Capture the cell that displays the provided text and extract its (X, Y) central coordinate. 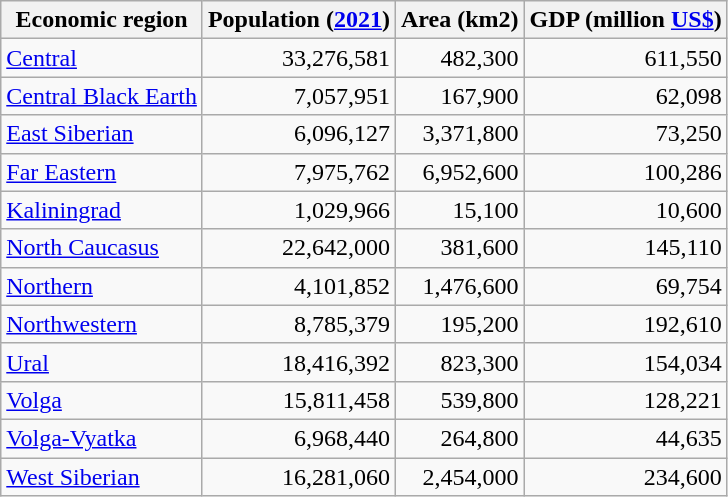
East Siberian (102, 134)
Central Black Earth (102, 96)
GDP (million US$) (626, 20)
73,250 (626, 134)
Far Eastern (102, 172)
823,300 (460, 362)
Economic region (102, 20)
Kaliningrad (102, 210)
6,096,127 (298, 134)
154,034 (626, 362)
195,200 (460, 324)
7,975,762 (298, 172)
16,281,060 (298, 477)
2,454,000 (460, 477)
62,098 (626, 96)
Area (km2) (460, 20)
192,610 (626, 324)
7,057,951 (298, 96)
234,600 (626, 477)
Central (102, 58)
15,100 (460, 210)
539,800 (460, 400)
West Siberian (102, 477)
381,600 (460, 248)
22,642,000 (298, 248)
69,754 (626, 286)
Volga (102, 400)
33,276,581 (298, 58)
Northwestern (102, 324)
482,300 (460, 58)
6,968,440 (298, 438)
North Caucasus (102, 248)
Population (2021) (298, 20)
1,476,600 (460, 286)
167,900 (460, 96)
Volga-Vyatka (102, 438)
8,785,379 (298, 324)
3,371,800 (460, 134)
100,286 (626, 172)
Northern (102, 286)
611,550 (626, 58)
128,221 (626, 400)
18,416,392 (298, 362)
Ural (102, 362)
264,800 (460, 438)
1,029,966 (298, 210)
6,952,600 (460, 172)
44,635 (626, 438)
4,101,852 (298, 286)
145,110 (626, 248)
15,811,458 (298, 400)
10,600 (626, 210)
